Capture the cell that displays the provided text and extract its (X, Y) central coordinate. 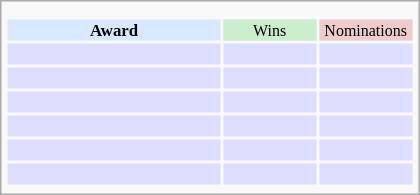
Nominations (366, 30)
Award (114, 30)
Wins (270, 30)
